For the text-containing cell, return its midpoint in [X, Y] coordinate format. 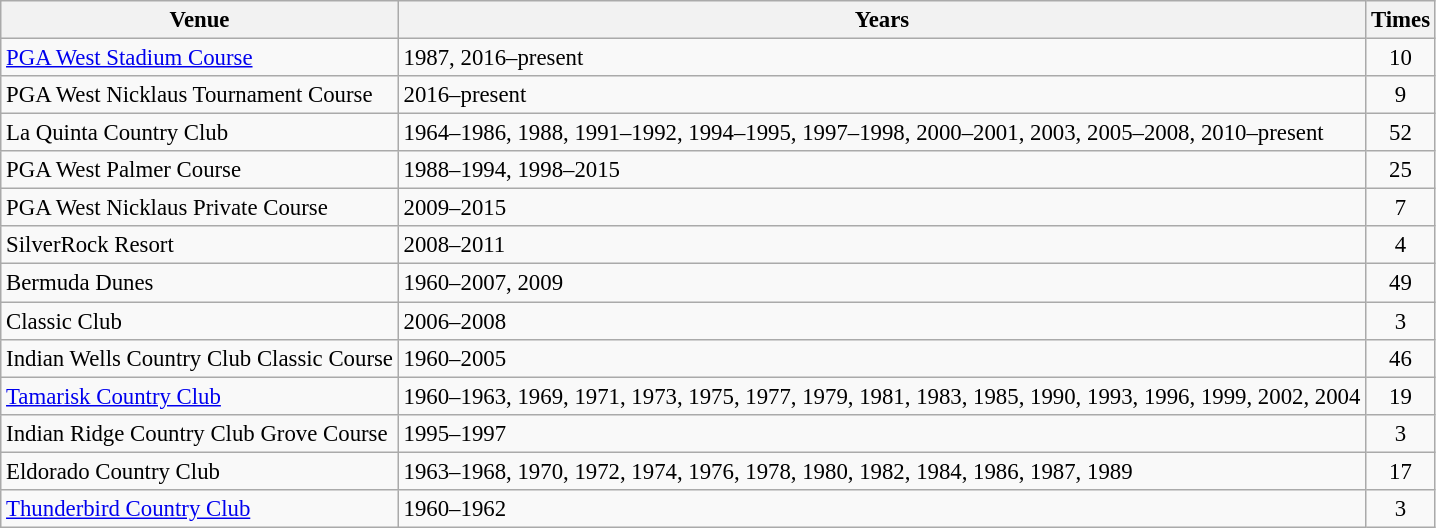
2016–present [882, 95]
2006–2008 [882, 321]
1988–1994, 1998–2015 [882, 170]
PGA West Palmer Course [200, 170]
Thunderbird Country Club [200, 509]
Bermuda Dunes [200, 283]
1964–1986, 1988, 1991–1992, 1994–1995, 1997–1998, 2000–2001, 2003, 2005–2008, 2010–present [882, 133]
9 [1401, 95]
Classic Club [200, 321]
7 [1401, 208]
PGA West Stadium Course [200, 58]
Venue [200, 20]
SilverRock Resort [200, 245]
Eldorado Country Club [200, 471]
1960–2007, 2009 [882, 283]
4 [1401, 245]
1960–2005 [882, 358]
PGA West Nicklaus Private Course [200, 208]
19 [1401, 396]
Tamarisk Country Club [200, 396]
La Quinta Country Club [200, 133]
1987, 2016–present [882, 58]
1960–1962 [882, 509]
1963–1968, 1970, 1972, 1974, 1976, 1978, 1980, 1982, 1984, 1986, 1987, 1989 [882, 471]
49 [1401, 283]
2008–2011 [882, 245]
25 [1401, 170]
1995–1997 [882, 433]
1960–1963, 1969, 1971, 1973, 1975, 1977, 1979, 1981, 1983, 1985, 1990, 1993, 1996, 1999, 2002, 2004 [882, 396]
Times [1401, 20]
PGA West Nicklaus Tournament Course [200, 95]
10 [1401, 58]
Indian Ridge Country Club Grove Course [200, 433]
46 [1401, 358]
17 [1401, 471]
52 [1401, 133]
2009–2015 [882, 208]
Indian Wells Country Club Classic Course [200, 358]
Years [882, 20]
